Return (x, y) of the center of cell containing provided text 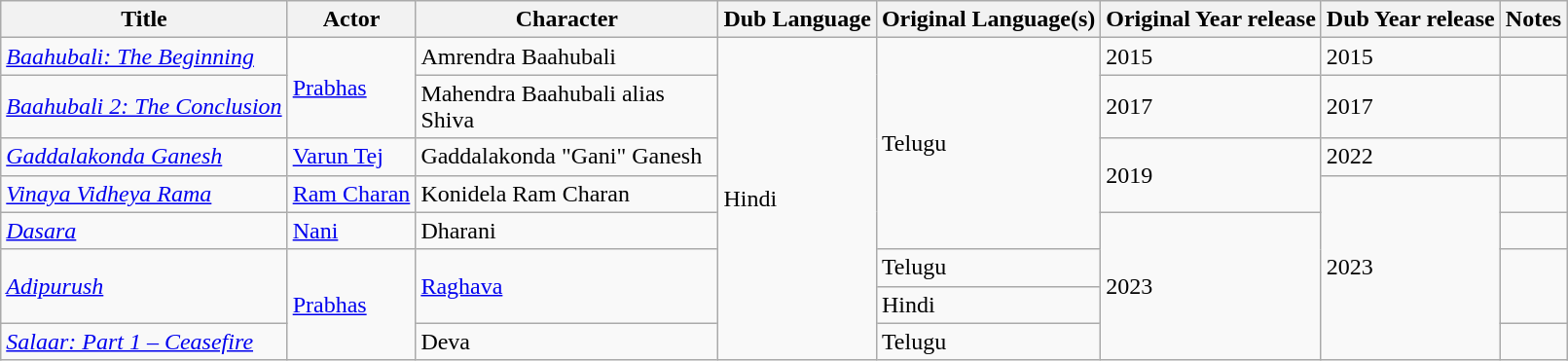
Notes (1533, 19)
Dharani (566, 231)
Raghava (566, 286)
Baahubali: The Beginning (144, 56)
Konidela Ram Charan (566, 194)
2019 (1211, 175)
Dasara (144, 231)
2022 (1410, 157)
Deva (566, 342)
Original Language(s) (988, 19)
Character (566, 19)
Adipurush (144, 286)
Ram Charan (351, 194)
Nani (351, 231)
Dub Language (797, 19)
Actor (351, 19)
Original Year release (1211, 19)
Varun Tej (351, 157)
Baahubali 2: The Conclusion (144, 107)
Vinaya Vidheya Rama (144, 194)
Dub Year release (1410, 19)
Salaar: Part 1 – Ceasefire (144, 342)
Gaddalakonda Ganesh (144, 157)
Mahendra Baahubali alias Shiva (566, 107)
Gaddalakonda "Gani" Ganesh (566, 157)
Amrendra Baahubali (566, 56)
Title (144, 19)
